Provide the (x, y) coordinate of the cell's center where the given text is located.  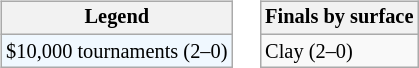
$10,000 tournaments (2–0) (116, 51)
Legend (116, 18)
Finals by surface (339, 18)
Clay (2–0) (339, 51)
